Detect which cell encompasses the target text, then output its [X, Y] center coordinate. 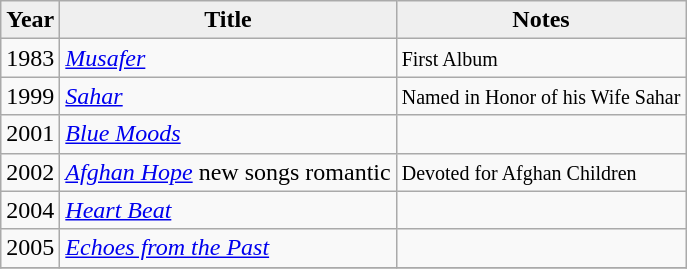
1999 [30, 96]
2004 [30, 210]
Title [228, 20]
Notes [541, 20]
Echoes from the Past [228, 248]
Afghan Hope new songs romantic [228, 172]
Musafer [228, 58]
1983 [30, 58]
Year [30, 20]
Blue Moods [228, 134]
First Album [541, 58]
2001 [30, 134]
Sahar [228, 96]
Devoted for Afghan Children [541, 172]
2005 [30, 248]
2002 [30, 172]
Named in Honor of his Wife Sahar [541, 96]
Heart Beat [228, 210]
